Search for the cell housing the specified text and yield its (X, Y) center coordinate. 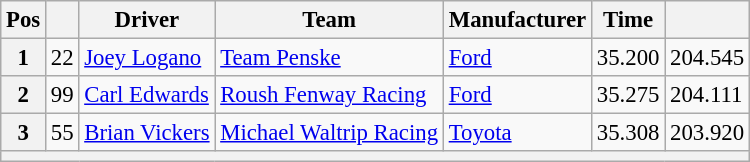
Time (628, 20)
Toyota (517, 133)
Michael Waltrip Racing (330, 133)
204.111 (708, 95)
Pos (24, 20)
2 (24, 95)
Team Penske (330, 58)
35.200 (628, 58)
Driver (147, 20)
Team (330, 20)
99 (62, 95)
204.545 (708, 58)
3 (24, 133)
35.308 (628, 133)
203.920 (708, 133)
22 (62, 58)
Joey Logano (147, 58)
55 (62, 133)
1 (24, 58)
Manufacturer (517, 20)
Brian Vickers (147, 133)
Carl Edwards (147, 95)
35.275 (628, 95)
Roush Fenway Racing (330, 95)
